Provide the [x, y] coordinate of the cell's center where the given text is located.  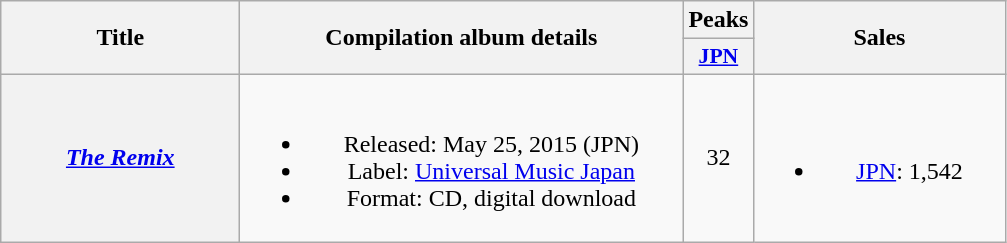
JPN [718, 57]
Peaks [718, 20]
JPN: 1,542 [880, 158]
Released: May 25, 2015 (JPN)Label: Universal Music JapanFormat: CD, digital download [462, 158]
Title [120, 38]
Sales [880, 38]
32 [718, 158]
The Remix [120, 158]
Compilation album details [462, 38]
